Determine the [x, y] coordinate at the center of the cell enclosing the given text.  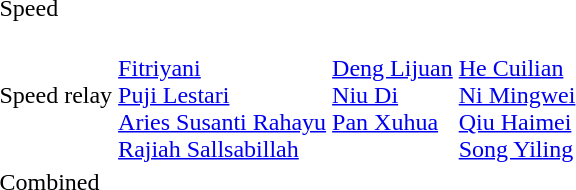
Deng LijuanNiu DiPan Xuhua [393, 95]
FitriyaniPuji LestariAries Susanti RahayuRajiah Sallsabillah [222, 95]
